Detect which cell encompasses the target text, then output its (X, Y) center coordinate. 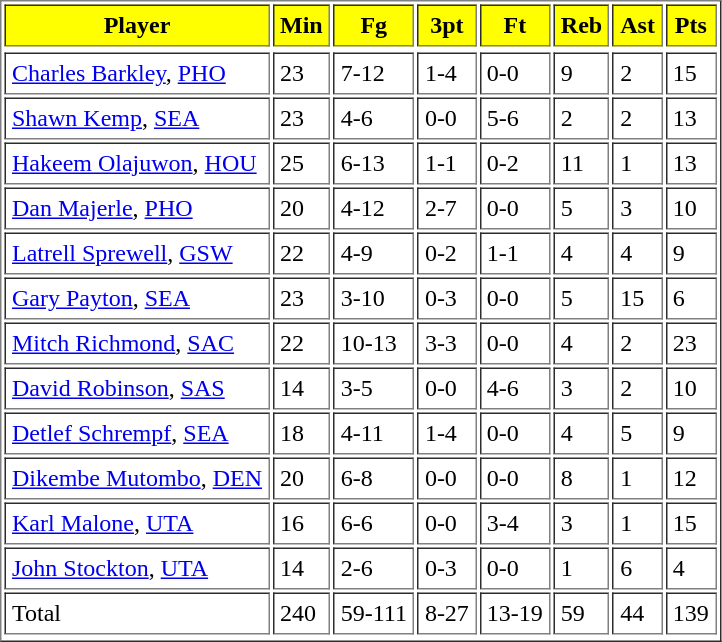
13-19 (514, 613)
2-6 (374, 569)
Ast (638, 25)
8 (581, 479)
Hakeem Olajuwon, HOU (136, 163)
44 (638, 613)
Pts (690, 25)
59-111 (374, 613)
6-8 (374, 479)
3-5 (374, 389)
Player (136, 25)
Fg (374, 25)
4-12 (374, 209)
59 (581, 613)
Dikembe Mutombo, DEN (136, 479)
16 (301, 523)
Min (301, 25)
3-10 (374, 299)
10-13 (374, 343)
2-7 (446, 209)
139 (690, 613)
Detlef Schrempf, SEA (136, 433)
6-6 (374, 523)
3-4 (514, 523)
7-12 (374, 73)
Shawn Kemp, SEA (136, 119)
Latrell Sprewell, GSW (136, 253)
John Stockton, UTA (136, 569)
3-3 (446, 343)
18 (301, 433)
8-27 (446, 613)
Charles Barkley, PHO (136, 73)
6-13 (374, 163)
Ft (514, 25)
Gary Payton, SEA (136, 299)
240 (301, 613)
11 (581, 163)
4-11 (374, 433)
3pt (446, 25)
Mitch Richmond, SAC (136, 343)
Karl Malone, UTA (136, 523)
25 (301, 163)
Dan Majerle, PHO (136, 209)
4-9 (374, 253)
David Robinson, SAS (136, 389)
Total (136, 613)
5-6 (514, 119)
Reb (581, 25)
12 (690, 479)
